Scan for the cell matching the given text and deliver its [x, y] coordinate at center. 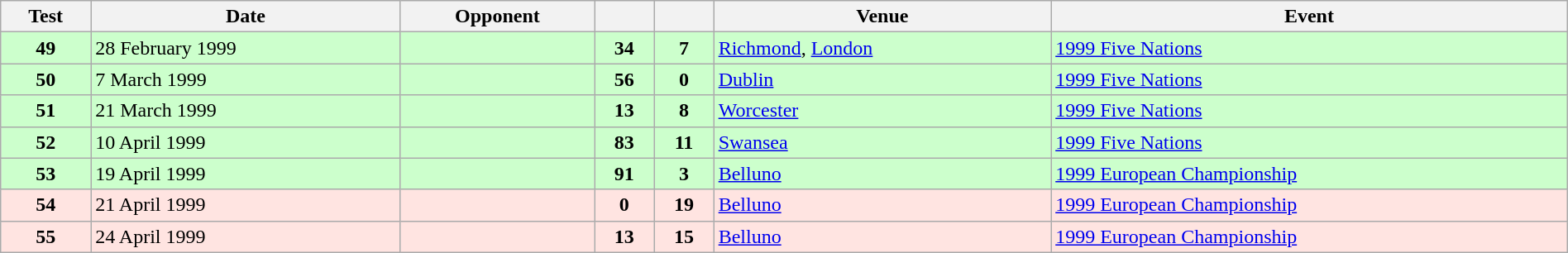
21 April 1999 [246, 205]
Date [246, 17]
83 [624, 142]
56 [624, 79]
7 [684, 48]
3 [684, 174]
21 March 1999 [246, 111]
Richmond, London [882, 48]
Opponent [497, 17]
10 April 1999 [246, 142]
51 [46, 111]
50 [46, 79]
52 [46, 142]
15 [684, 236]
Swansea [882, 142]
Test [46, 17]
Worcester [882, 111]
Venue [882, 17]
91 [624, 174]
34 [624, 48]
49 [46, 48]
19 [684, 205]
19 April 1999 [246, 174]
Event [1310, 17]
Dublin [882, 79]
24 April 1999 [246, 236]
54 [46, 205]
7 March 1999 [246, 79]
8 [684, 111]
11 [684, 142]
53 [46, 174]
55 [46, 236]
28 February 1999 [246, 48]
